From the cell containing the given text, extract its center point as [X, Y] coordinate. 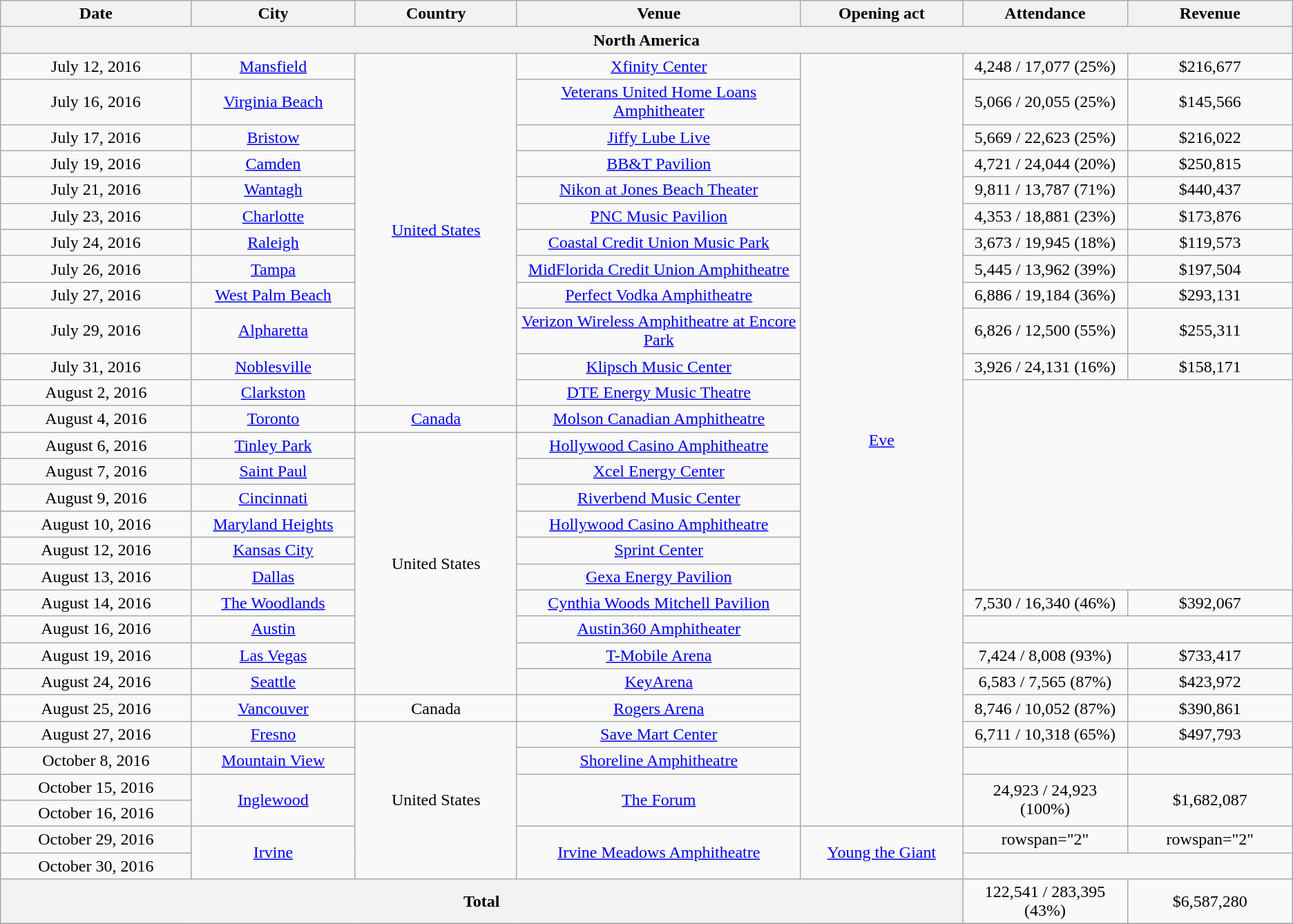
$158,171 [1210, 367]
July 19, 2016 [96, 164]
6,886 / 19,184 (36%) [1046, 295]
$440,437 [1210, 190]
Noblesville [274, 367]
Clarkston [274, 393]
122,541 / 283,395 (43%) [1046, 902]
July 21, 2016 [96, 190]
Camden [274, 164]
Molson Canadian Amphitheatre [659, 419]
$216,022 [1210, 137]
Opening act [881, 14]
August 10, 2016 [96, 524]
North America [646, 40]
Maryland Heights [274, 524]
August 12, 2016 [96, 550]
4,248 / 17,077 (25%) [1046, 66]
July 17, 2016 [96, 137]
7,530 / 16,340 (46%) [1046, 603]
$197,504 [1210, 269]
8,746 / 10,052 (87%) [1046, 708]
August 27, 2016 [96, 734]
October 15, 2016 [96, 787]
T-Mobile Arena [659, 655]
Eve [881, 440]
October 29, 2016 [96, 840]
Austin360 Amphitheater [659, 629]
Alpharetta [274, 330]
3,926 / 24,131 (16%) [1046, 367]
Xcel Energy Center [659, 472]
6,583 / 7,565 (87%) [1046, 682]
August 6, 2016 [96, 445]
Nikon at Jones Beach Theater [659, 190]
$733,417 [1210, 655]
Revenue [1210, 14]
4,353 / 18,881 (23%) [1046, 216]
Cynthia Woods Mitchell Pavilion [659, 603]
$6,587,280 [1210, 902]
Verizon Wireless Amphitheatre at Encore Park [659, 330]
July 26, 2016 [96, 269]
5,066 / 20,055 (25%) [1046, 102]
Charlotte [274, 216]
Virginia Beach [274, 102]
BB&T Pavilion [659, 164]
Gexa Energy Pavilion [659, 577]
Coastal Credit Union Music Park [659, 242]
9,811 / 13,787 (71%) [1046, 190]
July 12, 2016 [96, 66]
October 30, 2016 [96, 866]
$392,067 [1210, 603]
Inglewood [274, 800]
August 13, 2016 [96, 577]
Save Mart Center [659, 734]
Attendance [1046, 14]
August 7, 2016 [96, 472]
Tampa [274, 269]
Sprint Center [659, 550]
Wantagh [274, 190]
$1,682,087 [1210, 800]
6,826 / 12,500 (55%) [1046, 330]
July 27, 2016 [96, 295]
Jiffy Lube Live [659, 137]
August 24, 2016 [96, 682]
Dallas [274, 577]
August 14, 2016 [96, 603]
Veterans United Home Loans Amphitheater [659, 102]
$216,677 [1210, 66]
Fresno [274, 734]
Date [96, 14]
Tinley Park [274, 445]
5,669 / 22,623 (25%) [1046, 137]
MidFlorida Credit Union Amphitheatre [659, 269]
$390,861 [1210, 708]
Vancouver [274, 708]
City [274, 14]
$250,815 [1210, 164]
Las Vegas [274, 655]
$255,311 [1210, 330]
August 16, 2016 [96, 629]
4,721 / 24,044 (20%) [1046, 164]
$497,793 [1210, 734]
$145,566 [1210, 102]
Xfinity Center [659, 66]
Austin [274, 629]
Perfect Vodka Amphitheatre [659, 295]
July 23, 2016 [96, 216]
Saint Paul [274, 472]
West Palm Beach [274, 295]
Mansfield [274, 66]
6,711 / 10,318 (65%) [1046, 734]
July 16, 2016 [96, 102]
Irvine Meadows Amphitheatre [659, 853]
Rogers Arena [659, 708]
October 8, 2016 [96, 760]
August 2, 2016 [96, 393]
Country [436, 14]
Riverbend Music Center [659, 498]
KeyArena [659, 682]
October 16, 2016 [96, 814]
3,673 / 19,945 (18%) [1046, 242]
August 9, 2016 [96, 498]
Raleigh [274, 242]
Irvine [274, 853]
July 31, 2016 [96, 367]
Bristow [274, 137]
The Woodlands [274, 603]
July 29, 2016 [96, 330]
Seattle [274, 682]
24,923 / 24,923 (100%) [1046, 800]
Kansas City [274, 550]
Toronto [274, 419]
Total [482, 902]
Mountain View [274, 760]
The Forum [659, 800]
PNC Music Pavilion [659, 216]
DTE Energy Music Theatre [659, 393]
August 19, 2016 [96, 655]
$173,876 [1210, 216]
Shoreline Amphitheatre [659, 760]
5,445 / 13,962 (39%) [1046, 269]
$119,573 [1210, 242]
Young the Giant [881, 853]
$423,972 [1210, 682]
August 25, 2016 [96, 708]
July 24, 2016 [96, 242]
Klipsch Music Center [659, 367]
7,424 / 8,008 (93%) [1046, 655]
August 4, 2016 [96, 419]
Venue [659, 14]
$293,131 [1210, 295]
Cincinnati [274, 498]
